From the cell containing the given text, extract its center point as (X, Y) coordinate. 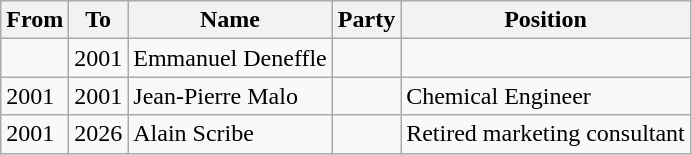
2026 (98, 134)
Position (546, 20)
Chemical Engineer (546, 96)
Retired marketing consultant (546, 134)
From (35, 20)
Emmanuel Deneffle (230, 58)
Name (230, 20)
Alain Scribe (230, 134)
Party (366, 20)
To (98, 20)
Jean-Pierre Malo (230, 96)
